Output the [x, y] coordinate of the center of the cell containing the given text.  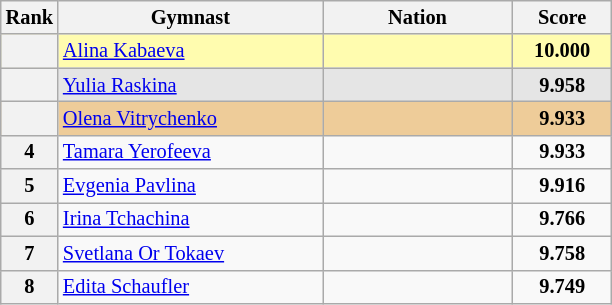
Tamara Yerofeeva [190, 152]
9.958 [562, 85]
Yulia Raskina [190, 85]
Alina Kabaeva [190, 51]
5 [30, 186]
Score [562, 17]
Gymnast [190, 17]
Edita Schaufler [190, 287]
9.766 [562, 219]
8 [30, 287]
6 [30, 219]
4 [30, 152]
Evgenia Pavlina [190, 186]
9.916 [562, 186]
10.000 [562, 51]
9.749 [562, 287]
Rank [30, 17]
7 [30, 253]
Nation [418, 17]
Olena Vitrychenko [190, 118]
Svetlana Or Tokaev [190, 253]
Irina Tchachina [190, 219]
9.758 [562, 253]
